Detect which cell encompasses the target text, then output its [x, y] center coordinate. 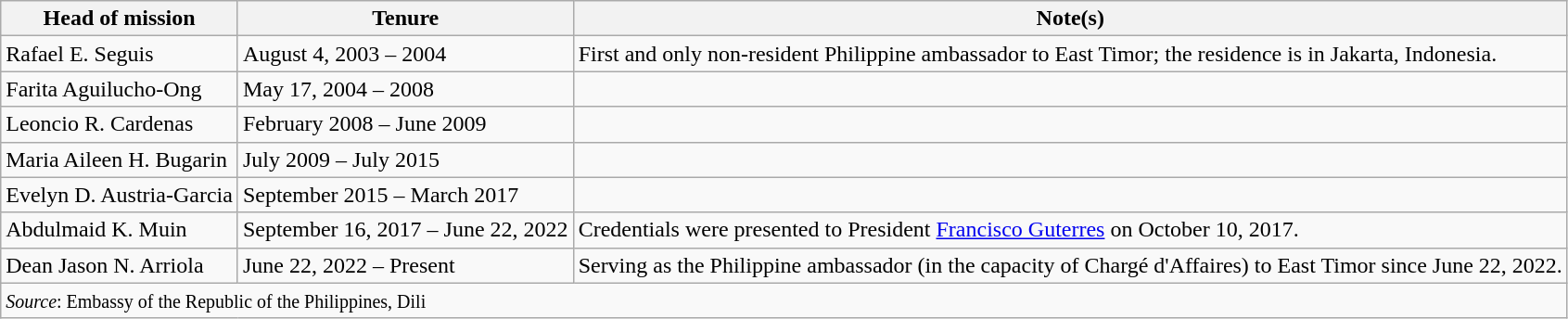
Farita Aguilucho-Ong [120, 89]
June 22, 2022 – Present [405, 265]
July 2009 – July 2015 [405, 159]
Head of mission [120, 19]
Maria Aileen H. Bugarin [120, 159]
Abdulmaid K. Muin [120, 230]
Source: Embassy of the Republic of the Philippines, Dili [784, 300]
September 16, 2017 – June 22, 2022 [405, 230]
May 17, 2004 – 2008 [405, 89]
Leoncio R. Cardenas [120, 124]
Serving as the Philippine ambassador (in the capacity of Chargé d'Affaires) to East Timor since June 22, 2022. [1070, 265]
Note(s) [1070, 19]
Credentials were presented to President Francisco Guterres on October 10, 2017. [1070, 230]
Tenure [405, 19]
Dean Jason N. Arriola [120, 265]
August 4, 2003 – 2004 [405, 54]
Rafael E. Seguis [120, 54]
Evelyn D. Austria-Garcia [120, 195]
September 2015 – March 2017 [405, 195]
February 2008 – June 2009 [405, 124]
First and only non-resident Philippine ambassador to East Timor; the residence is in Jakarta, Indonesia. [1070, 54]
